Scan for the cell matching the given text and deliver its (X, Y) coordinate at center. 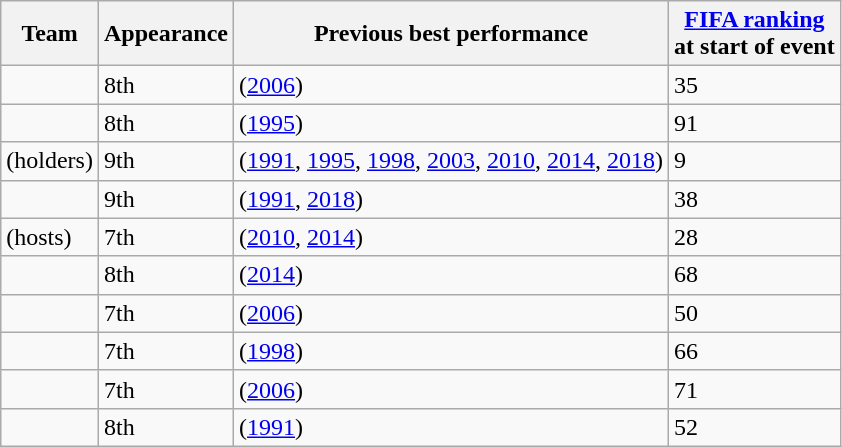
35 (755, 85)
68 (755, 275)
(2014) (452, 275)
Appearance (166, 34)
Previous best performance (452, 34)
66 (755, 351)
38 (755, 199)
(1991) (452, 427)
Team (50, 34)
71 (755, 389)
(1998) (452, 351)
FIFA rankingat start of event (755, 34)
28 (755, 237)
(holders) (50, 161)
(2010, 2014) (452, 237)
(hosts) (50, 237)
9 (755, 161)
(1991, 1995, 1998, 2003, 2010, 2014, 2018) (452, 161)
91 (755, 123)
52 (755, 427)
(1995) (452, 123)
(1991, 2018) (452, 199)
50 (755, 313)
